Return the [x, y] coordinate for the center point of the cell that contains the specified text.  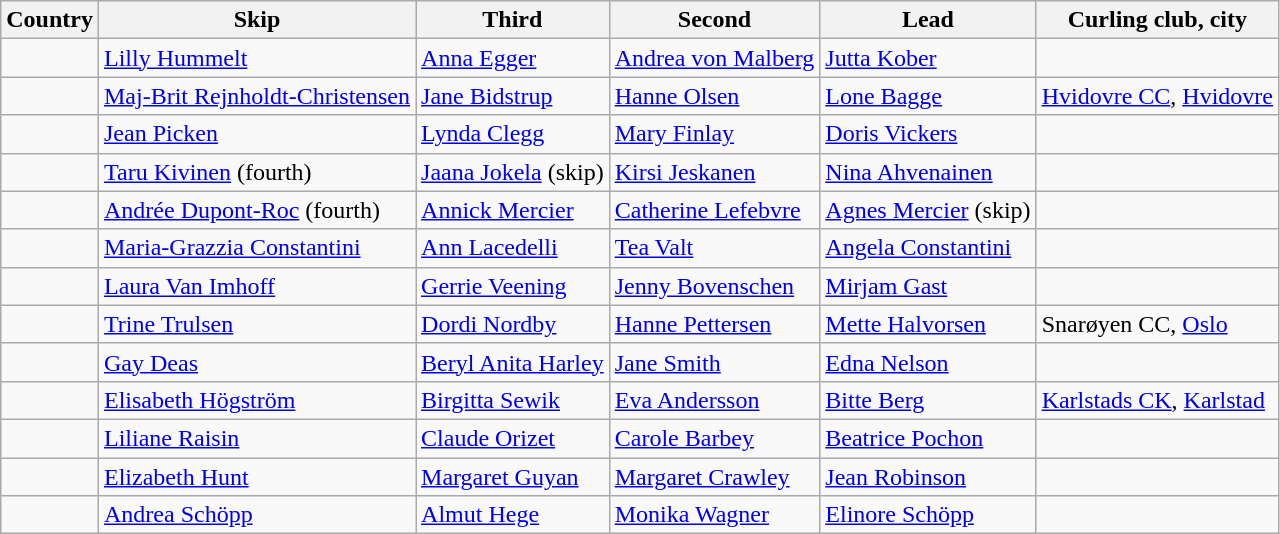
Margaret Guyan [513, 477]
Bitte Berg [928, 400]
Elinore Schöpp [928, 515]
Catherine Lefebvre [714, 210]
Snarøyen CC, Oslo [1157, 324]
Curling club, city [1157, 20]
Gerrie Veening [513, 286]
Margaret Crawley [714, 477]
Liliane Raisin [256, 438]
Andrea von Malberg [714, 58]
Jutta Kober [928, 58]
Almut Hege [513, 515]
Eva Andersson [714, 400]
Hanne Pettersen [714, 324]
Tea Valt [714, 248]
Mirjam Gast [928, 286]
Beatrice Pochon [928, 438]
Andrée Dupont-Roc (fourth) [256, 210]
Elizabeth Hunt [256, 477]
Jean Robinson [928, 477]
Lynda Clegg [513, 134]
Lone Bagge [928, 96]
Third [513, 20]
Angela Constantini [928, 248]
Skip [256, 20]
Kirsi Jeskanen [714, 172]
Jaana Jokela (skip) [513, 172]
Lead [928, 20]
Hvidovre CC, Hvidovre [1157, 96]
Andrea Schöpp [256, 515]
Maj-Brit Rejnholdt-Christensen [256, 96]
Carole Barbey [714, 438]
Hanne Olsen [714, 96]
Taru Kivinen (fourth) [256, 172]
Mary Finlay [714, 134]
Jane Smith [714, 362]
Annick Mercier [513, 210]
Ann Lacedelli [513, 248]
Doris Vickers [928, 134]
Jean Picken [256, 134]
Dordi Nordby [513, 324]
Laura Van Imhoff [256, 286]
Agnes Mercier (skip) [928, 210]
Nina Ahvenainen [928, 172]
Lilly Hummelt [256, 58]
Trine Trulsen [256, 324]
Mette Halvorsen [928, 324]
Second [714, 20]
Gay Deas [256, 362]
Claude Orizet [513, 438]
Karlstads CK, Karlstad [1157, 400]
Elisabeth Högström [256, 400]
Anna Egger [513, 58]
Jenny Bovenschen [714, 286]
Beryl Anita Harley [513, 362]
Country [50, 20]
Birgitta Sewik [513, 400]
Maria-Grazzia Constantini [256, 248]
Monika Wagner [714, 515]
Jane Bidstrup [513, 96]
Edna Nelson [928, 362]
